Detect which cell encompasses the target text, then output its [X, Y] center coordinate. 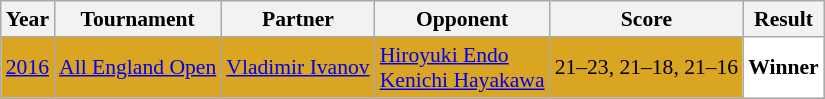
Year [28, 19]
Tournament [138, 19]
Vladimir Ivanov [298, 68]
Opponent [462, 19]
Hiroyuki Endo Kenichi Hayakawa [462, 68]
Score [647, 19]
21–23, 21–18, 21–16 [647, 68]
Winner [784, 68]
All England Open [138, 68]
2016 [28, 68]
Result [784, 19]
Partner [298, 19]
